Detect which cell encompasses the target text, then output its [x, y] center coordinate. 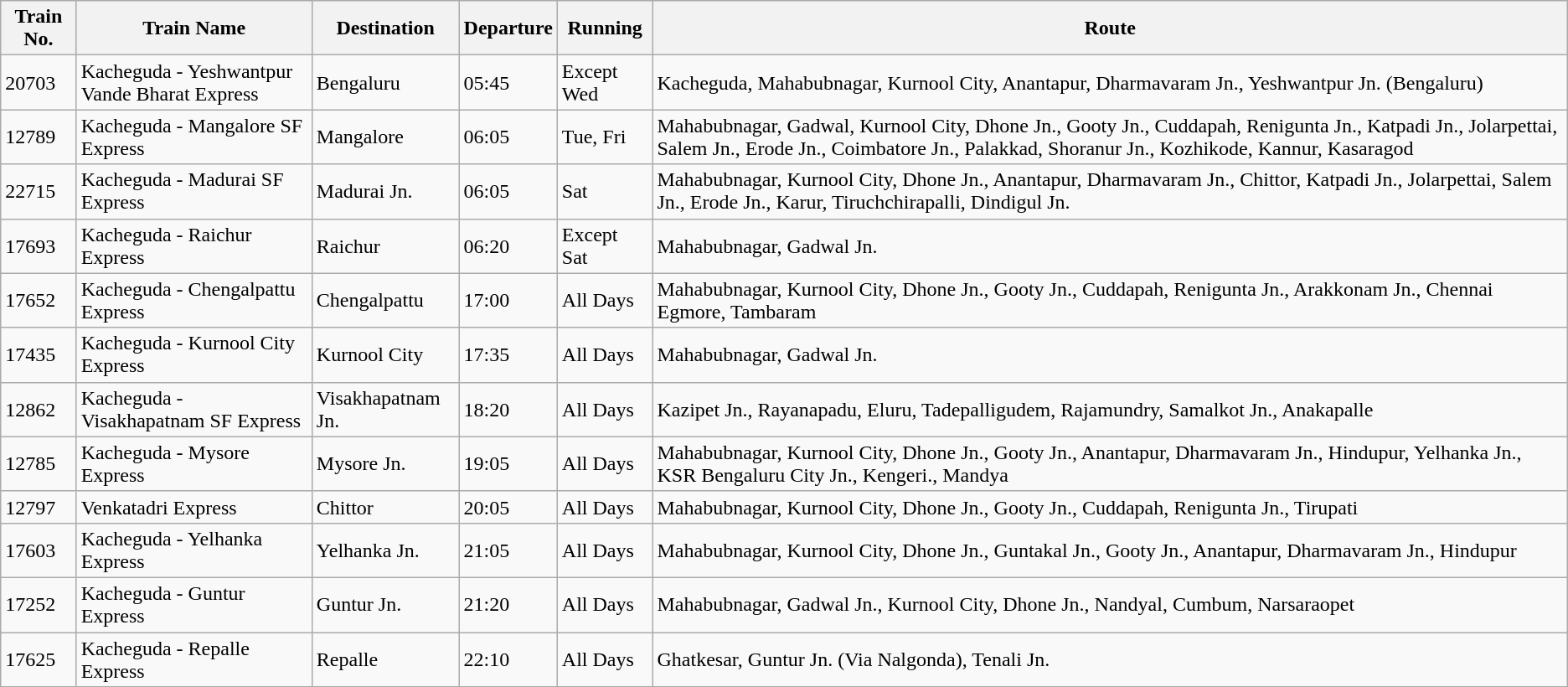
Madurai Jn. [385, 191]
Kacheguda - Mangalore SF Express [194, 137]
18:20 [508, 409]
Chittor [385, 507]
12789 [39, 137]
Departure [508, 28]
Kacheguda - Repalle Express [194, 659]
Mahabubnagar, Kurnool City, Dhone Jn., Guntakal Jn., Gooty Jn., Anantapur, Dharmavaram Jn., Hindupur [1110, 550]
12797 [39, 507]
Train No. [39, 28]
Mahabubnagar, Kurnool City, Dhone Jn., Gooty Jn., Cuddapah, Renigunta Jn., Arakkonam Jn., Chennai Egmore, Tambaram [1110, 300]
12785 [39, 464]
Chengalpattu [385, 300]
05:45 [508, 82]
Mangalore [385, 137]
Kacheguda - Chengalpattu Express [194, 300]
Kacheguda - Visakhapatnam SF Express [194, 409]
17435 [39, 355]
12862 [39, 409]
17603 [39, 550]
Ghatkesar, Guntur Jn. (Via Nalgonda), Tenali Jn. [1110, 659]
Kazipet Jn., Rayanapadu, Eluru, Tadepalligudem, Rajamundry, Samalkot Jn., Anakapalle [1110, 409]
Yelhanka Jn. [385, 550]
Kacheguda - Madurai SF Express [194, 191]
19:05 [508, 464]
20703 [39, 82]
21:05 [508, 550]
Tue, Fri [605, 137]
Route [1110, 28]
Sat [605, 191]
20:05 [508, 507]
Destination [385, 28]
17625 [39, 659]
17693 [39, 246]
Visakhapatnam Jn. [385, 409]
Kacheguda - Mysore Express [194, 464]
Except Sat [605, 246]
Venkatadri Express [194, 507]
17252 [39, 605]
Kacheguda - YeshwantpurVande Bharat Express [194, 82]
Repalle [385, 659]
Mahabubnagar, Kurnool City, Dhone Jn., Gooty Jn., Cuddapah, Renigunta Jn., Tirupati [1110, 507]
Kacheguda - Kurnool City Express [194, 355]
Bengaluru [385, 82]
17:35 [508, 355]
Mysore Jn. [385, 464]
Mahabubnagar, Kurnool City, Dhone Jn., Gooty Jn., Anantapur, Dharmavaram Jn., Hindupur, Yelhanka Jn., KSR Bengaluru City Jn., Kengeri., Mandya [1110, 464]
Guntur Jn. [385, 605]
Running [605, 28]
Mahabubnagar, Gadwal Jn., Kurnool City, Dhone Jn., Nandyal, Cumbum, Narsaraopet [1110, 605]
06:20 [508, 246]
22:10 [508, 659]
Kurnool City [385, 355]
Train Name [194, 28]
Kacheguda, Mahabubnagar, Kurnool City, Anantapur, Dharmavaram Jn., Yeshwantpur Jn. (Bengaluru) [1110, 82]
Kacheguda - Raichur Express [194, 246]
17:00 [508, 300]
22715 [39, 191]
17652 [39, 300]
Raichur [385, 246]
Except Wed [605, 82]
21:20 [508, 605]
Kacheguda - Yelhanka Express [194, 550]
Kacheguda - Guntur Express [194, 605]
